Determine the [x, y] coordinate at the center of the cell enclosing the given text.  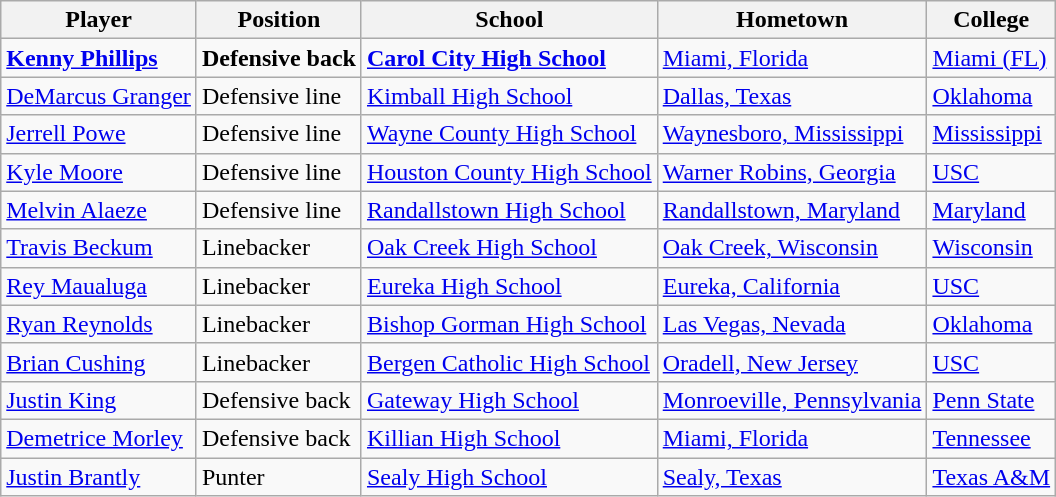
Carol City High School [509, 58]
Jerrell Powe [99, 134]
Dallas, Texas [792, 96]
Demetrice Morley [99, 438]
Melvin Alaeze [99, 210]
Tennessee [992, 438]
Eureka, California [792, 286]
Brian Cushing [99, 362]
Waynesboro, Mississippi [792, 134]
Randallstown High School [509, 210]
Mississippi [992, 134]
College [992, 20]
DeMarcus Granger [99, 96]
Bergen Catholic High School [509, 362]
Player [99, 20]
Justin King [99, 400]
School [509, 20]
Justin Brantly [99, 477]
Maryland [992, 210]
Killian High School [509, 438]
Bishop Gorman High School [509, 324]
Oak Creek, Wisconsin [792, 248]
Randallstown, Maryland [792, 210]
Hometown [792, 20]
Oak Creek High School [509, 248]
Position [278, 20]
Sealy High School [509, 477]
Sealy, Texas [792, 477]
Kimball High School [509, 96]
Travis Beckum [99, 248]
Las Vegas, Nevada [792, 324]
Texas A&M [992, 477]
Wayne County High School [509, 134]
Ryan Reynolds [99, 324]
Gateway High School [509, 400]
Eureka High School [509, 286]
Monroeville, Pennsylvania [792, 400]
Oradell, New Jersey [792, 362]
Houston County High School [509, 172]
Wisconsin [992, 248]
Kenny Phillips [99, 58]
Rey Maualuga [99, 286]
Punter [278, 477]
Penn State [992, 400]
Kyle Moore [99, 172]
Warner Robins, Georgia [792, 172]
Miami (FL) [992, 58]
